Scan for the cell matching the given text and deliver its (x, y) coordinate at center. 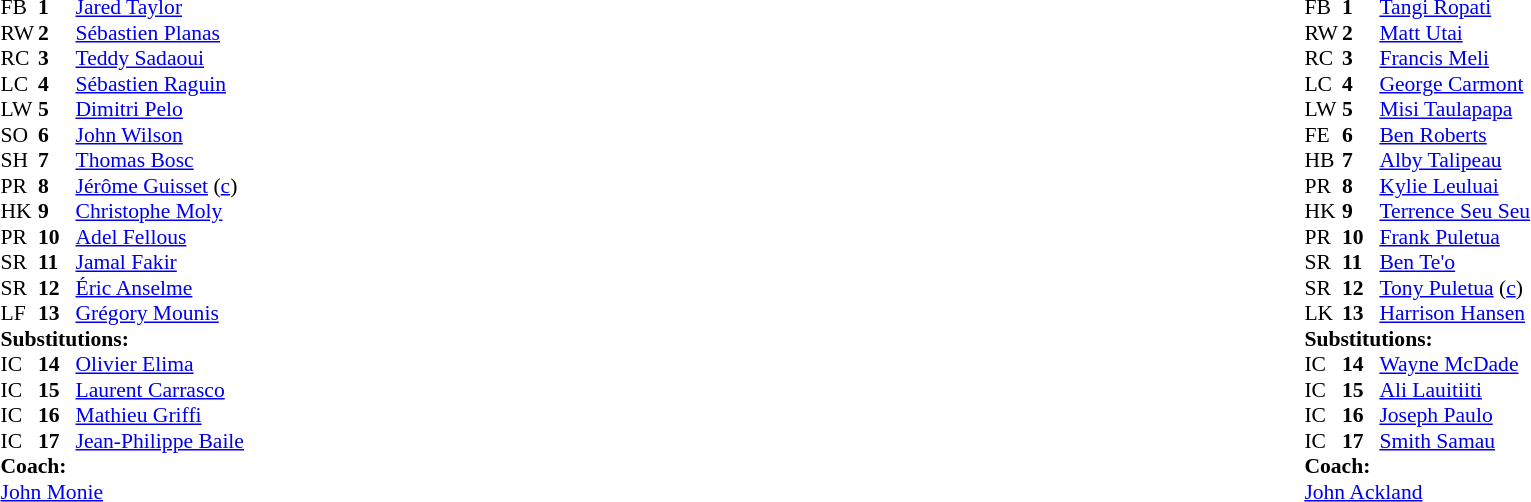
Kylie Leuluai (1454, 186)
Francis Meli (1454, 59)
Adel Fellous (160, 237)
Alby Talipeau (1454, 161)
Thomas Bosc (160, 161)
Misi Taulapapa (1454, 109)
Dimitri Pelo (160, 109)
Olivier Elima (160, 365)
Sébastien Planas (160, 33)
LK (1323, 313)
SH (19, 161)
FE (1323, 135)
Frank Puletua (1454, 237)
Teddy Sadaoui (160, 59)
LF (19, 313)
Jamal Fakir (160, 263)
Mathieu Griffi (160, 415)
Wayne McDade (1454, 365)
SO (19, 135)
Ben Roberts (1454, 135)
Sébastien Raguin (160, 84)
Jérôme Guisset (c) (160, 186)
Harrison Hansen (1454, 313)
Ben Te'o (1454, 263)
Éric Anselme (160, 288)
Tony Puletua (c) (1454, 288)
Grégory Mounis (160, 313)
John Wilson (160, 135)
Smith Samau (1454, 441)
George Carmont (1454, 84)
Matt Utai (1454, 33)
HB (1323, 161)
Joseph Paulo (1454, 415)
Ali Lauitiiti (1454, 390)
Laurent Carrasco (160, 390)
Terrence Seu Seu (1454, 211)
Jean-Philippe Baile (160, 441)
Christophe Moly (160, 211)
